Provide the (X, Y) coordinate of the cell's center where the given text is located.  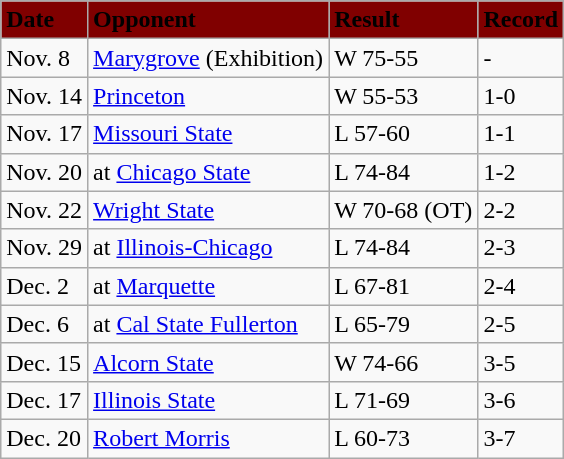
Nov. 17 (44, 134)
Missouri State (208, 134)
L 57-60 (404, 134)
W 55-53 (404, 96)
L 60-73 (404, 438)
Marygrove (Exhibition) (208, 58)
2-5 (521, 324)
Dec. 20 (44, 438)
Dec. 2 (44, 286)
Opponent (208, 20)
Result (404, 20)
W 70-68 (OT) (404, 210)
L 67-81 (404, 286)
Wright State (208, 210)
1-0 (521, 96)
Nov. 20 (44, 172)
Dec. 15 (44, 362)
at Marquette (208, 286)
2-3 (521, 248)
Nov. 14 (44, 96)
Princeton (208, 96)
3-6 (521, 400)
3-5 (521, 362)
Nov. 29 (44, 248)
Nov. 22 (44, 210)
1-2 (521, 172)
- (521, 58)
at Chicago State (208, 172)
1-1 (521, 134)
2-2 (521, 210)
at Cal State Fullerton (208, 324)
W 75-55 (404, 58)
L 65-79 (404, 324)
Alcorn State (208, 362)
Nov. 8 (44, 58)
L 71-69 (404, 400)
Date (44, 20)
Dec. 6 (44, 324)
Record (521, 20)
2-4 (521, 286)
Dec. 17 (44, 400)
Illinois State (208, 400)
Robert Morris (208, 438)
at Illinois-Chicago (208, 248)
W 74-66 (404, 362)
3-7 (521, 438)
